Capture the cell that displays the provided text and extract its (X, Y) central coordinate. 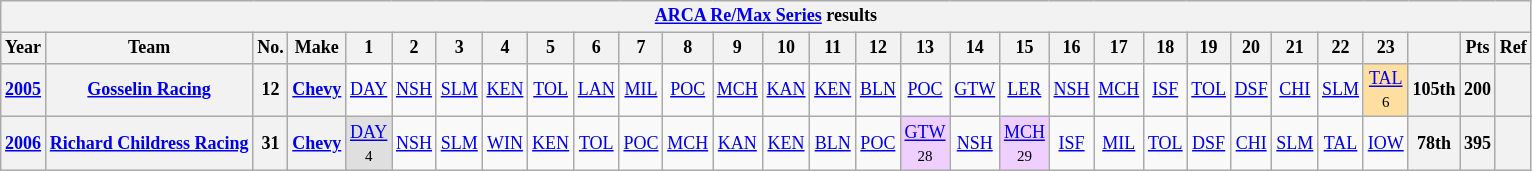
8 (688, 48)
DAY4 (369, 144)
6 (596, 48)
21 (1295, 48)
TAL (1341, 144)
MCH29 (1025, 144)
3 (459, 48)
Team (148, 48)
395 (1478, 144)
4 (505, 48)
Year (24, 48)
7 (641, 48)
GTW28 (925, 144)
Ref (1513, 48)
31 (270, 144)
105th (1434, 90)
No. (270, 48)
18 (1166, 48)
IOW (1386, 144)
1 (369, 48)
23 (1386, 48)
2 (414, 48)
10 (786, 48)
LAN (596, 90)
15 (1025, 48)
LER (1025, 90)
16 (1072, 48)
ARCA Re/Max Series results (766, 16)
Make (317, 48)
WIN (505, 144)
200 (1478, 90)
2006 (24, 144)
Gosselin Racing (148, 90)
22 (1341, 48)
TAL6 (1386, 90)
17 (1119, 48)
9 (737, 48)
20 (1251, 48)
19 (1208, 48)
Richard Childress Racing (148, 144)
11 (833, 48)
2005 (24, 90)
78th (1434, 144)
Pts (1478, 48)
DAY (369, 90)
5 (551, 48)
GTW (975, 90)
14 (975, 48)
13 (925, 48)
